Locate the cell with the specified text and output its (X, Y) center coordinate. 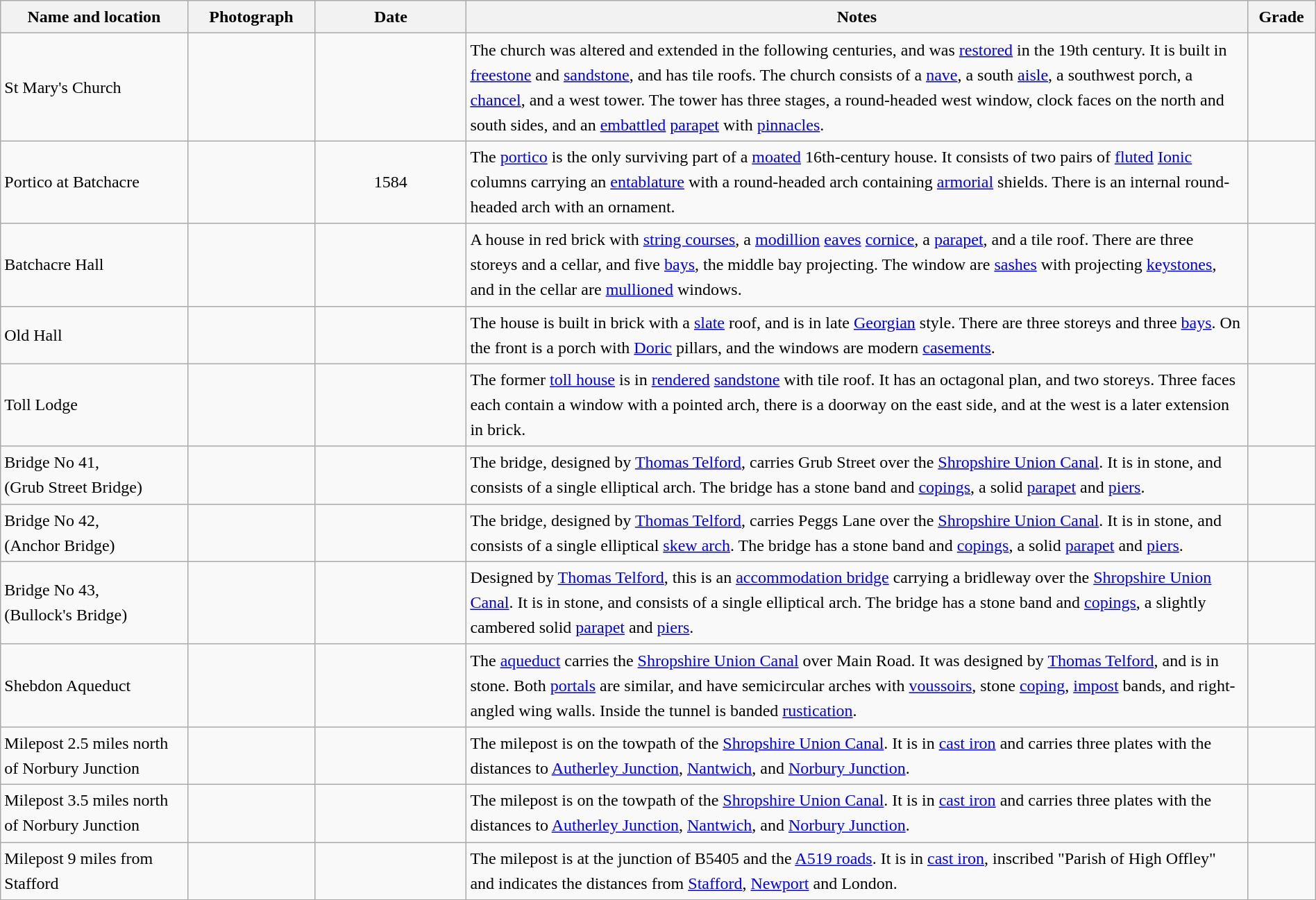
Old Hall (94, 334)
1584 (391, 182)
Photograph (251, 17)
Bridge No 43,(Bullock's Bridge) (94, 602)
Grade (1281, 17)
Name and location (94, 17)
Milepost 9 miles from Stafford (94, 872)
Bridge No 41,(Grub Street Bridge) (94, 475)
Toll Lodge (94, 405)
Batchacre Hall (94, 265)
St Mary's Church (94, 87)
Milepost 3.5 miles north of Norbury Junction (94, 813)
Date (391, 17)
Notes (857, 17)
Portico at Batchacre (94, 182)
Bridge No 42,(Anchor Bridge) (94, 533)
Milepost 2.5 miles north of Norbury Junction (94, 755)
Shebdon Aqueduct (94, 686)
